Extract the (X, Y) coordinate from the center of the cell holding the provided text.  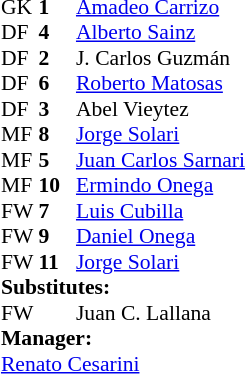
3 (57, 109)
Abel Vieytez (160, 109)
9 (57, 237)
8 (57, 135)
J. Carlos Guzmán (160, 58)
7 (57, 211)
5 (57, 160)
Manager: (123, 339)
Ermindo Onega (160, 185)
Alberto Sainz (160, 33)
6 (57, 83)
Daniel Onega (160, 237)
Juan Carlos Sarnari (160, 160)
Juan C. Lallana (160, 313)
11 (57, 262)
Luis Cubilla (160, 211)
Substitutes: (123, 287)
10 (57, 185)
4 (57, 33)
2 (57, 58)
Roberto Matosas (160, 83)
